Identify which cell holds the provided text, then report its (x, y) central coordinate. 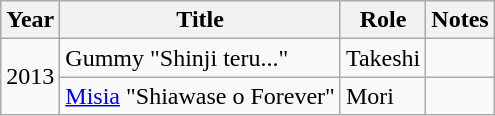
Role (382, 20)
Title (200, 20)
Mori (382, 96)
Takeshi (382, 58)
Notes (460, 20)
Misia "Shiawase o Forever" (200, 96)
2013 (30, 77)
Gummy "Shinji teru..." (200, 58)
Year (30, 20)
